Extract the [X, Y] coordinate from the center of the cell holding the provided text.  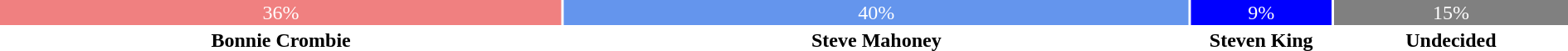
40% [876, 13]
9% [1261, 13]
15% [1451, 13]
36% [280, 13]
